Detect which cell encompasses the target text, then output its (x, y) center coordinate. 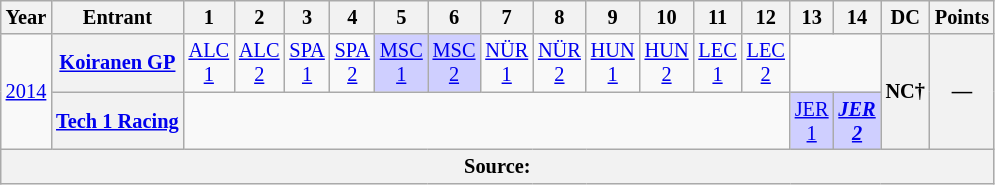
13 (812, 17)
NC† (906, 92)
2014 (26, 92)
LEC1 (717, 63)
5 (402, 17)
HUN2 (667, 63)
— (962, 92)
Points (962, 17)
6 (454, 17)
8 (560, 17)
HUN1 (613, 63)
9 (613, 17)
JER2 (856, 121)
Entrant (117, 17)
MSC2 (454, 63)
3 (306, 17)
Source: (498, 166)
SPA1 (306, 63)
14 (856, 17)
4 (352, 17)
10 (667, 17)
ALC1 (209, 63)
7 (506, 17)
MSC1 (402, 63)
NÜR2 (560, 63)
12 (766, 17)
SPA2 (352, 63)
JER1 (812, 121)
LEC2 (766, 63)
Year (26, 17)
ALC2 (259, 63)
DC (906, 17)
1 (209, 17)
NÜR1 (506, 63)
2 (259, 17)
Tech 1 Racing (117, 121)
11 (717, 17)
Koiranen GP (117, 63)
